Extract the [x, y] coordinate from the center of the cell holding the provided text.  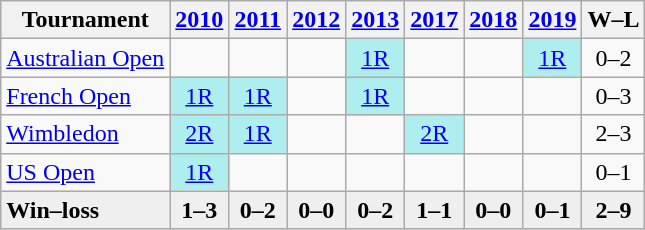
2017 [434, 20]
2013 [376, 20]
W–L [614, 20]
French Open [86, 96]
2011 [258, 20]
1–1 [434, 210]
2–9 [614, 210]
Win–loss [86, 210]
2018 [494, 20]
2019 [552, 20]
2012 [316, 20]
2–3 [614, 134]
Wimbledon [86, 134]
2010 [200, 20]
Australian Open [86, 58]
0–3 [614, 96]
US Open [86, 172]
1–3 [200, 210]
Tournament [86, 20]
